Provide the (X, Y) coordinate of the cell's center where the given text is located.  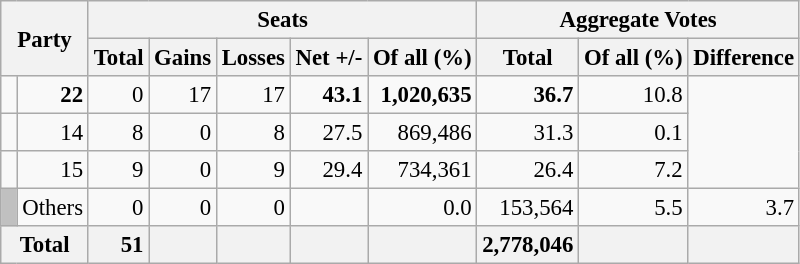
734,361 (422, 170)
26.4 (528, 170)
Difference (744, 58)
22 (52, 95)
5.5 (634, 208)
153,564 (528, 208)
Seats (282, 20)
Others (52, 208)
10.8 (634, 95)
14 (52, 133)
7.2 (634, 170)
1,020,635 (422, 95)
43.1 (328, 95)
31.3 (528, 133)
36.7 (528, 95)
29.4 (328, 170)
0.1 (634, 133)
27.5 (328, 133)
0.0 (422, 208)
Losses (253, 58)
15 (52, 170)
Party (45, 38)
869,486 (422, 133)
51 (118, 245)
Aggregate Votes (638, 20)
Net +/- (328, 58)
3.7 (744, 208)
2,778,046 (528, 245)
Gains (183, 58)
